Find where the given text appears and provide that cell's center as [X, Y] coordinate. 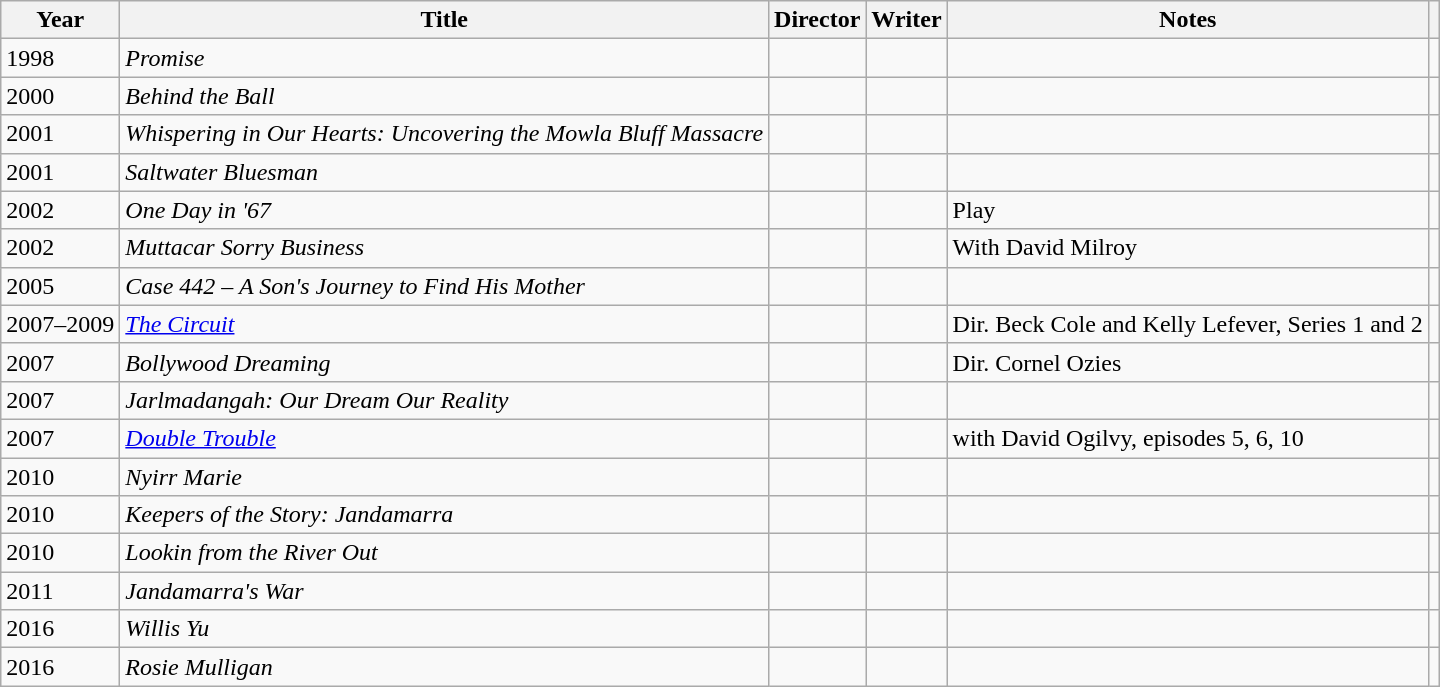
Year [60, 20]
Muttacar Sorry Business [444, 248]
with David Ogilvy, episodes 5, 6, 10 [1188, 438]
Play [1188, 210]
2011 [60, 591]
Behind the Ball [444, 96]
Double Trouble [444, 438]
1998 [60, 58]
Lookin from the River Out [444, 553]
Director [818, 20]
Saltwater Bluesman [444, 172]
Jandamarra's War [444, 591]
With David Milroy [1188, 248]
Dir. Beck Cole and Kelly Lefever, Series 1 and 2 [1188, 324]
Notes [1188, 20]
Willis Yu [444, 629]
Case 442 – A Son's Journey to Find His Mother [444, 286]
2000 [60, 96]
Jarlmadangah: Our Dream Our Reality [444, 400]
Nyirr Marie [444, 477]
Dir. Cornel Ozies [1188, 362]
Keepers of the Story: Jandamarra [444, 515]
Rosie Mulligan [444, 667]
Promise [444, 58]
Bollywood Dreaming [444, 362]
Writer [906, 20]
Whispering in Our Hearts: Uncovering the Mowla Bluff Massacre [444, 134]
2007–2009 [60, 324]
The Circuit [444, 324]
Title [444, 20]
2005 [60, 286]
One Day in '67 [444, 210]
